Return [x, y] of the center of cell containing provided text 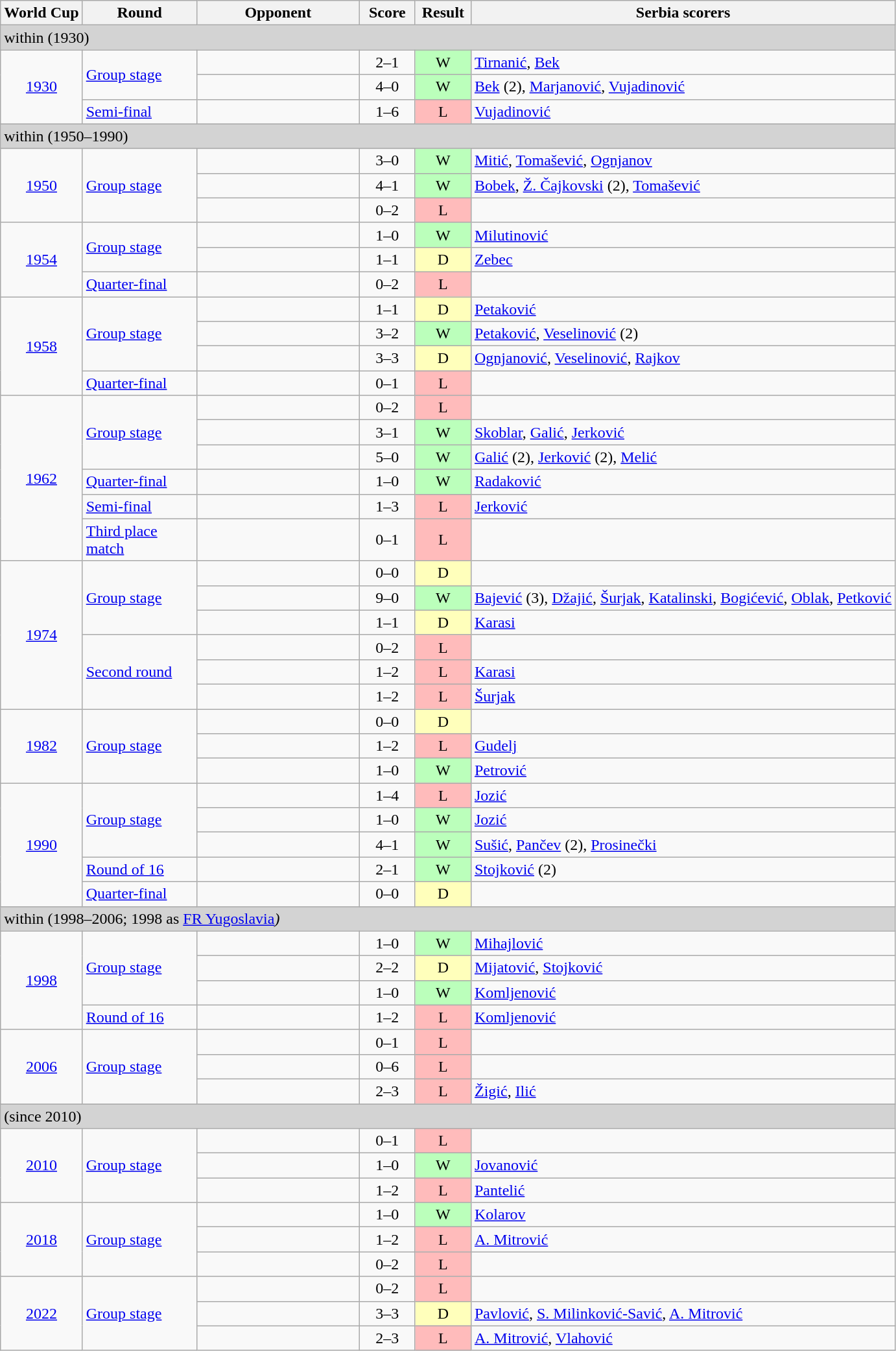
Zebec [683, 259]
1–6 [387, 112]
Tirnanić, Bek [683, 62]
5–0 [387, 457]
Mijatović, Stojković [683, 968]
Pavlović, S. Milinković-Savić, A. Mitrović [683, 1313]
1–4 [387, 795]
3–0 [387, 161]
Galić (2), Jerković (2), Melić [683, 457]
9–0 [387, 598]
Sušić, Pančev (2), Prosinečki [683, 845]
1982 [41, 746]
within (1998–2006; 1998 as FR Yugoslavia) [448, 919]
3–1 [387, 432]
1990 [41, 845]
2018 [41, 1239]
1–3 [387, 506]
2006 [41, 1066]
Šurjak [683, 696]
Petrović [683, 771]
1958 [41, 346]
4–0 [387, 87]
(since 2010) [448, 1116]
within (1950–1990) [448, 136]
Mitić, Tomašević, Ognjanov [683, 161]
1954 [41, 259]
Petaković, Veselinović (2) [683, 334]
Milutinović [683, 235]
2022 [41, 1313]
Žigić, Ilić [683, 1091]
Bobek, Ž. Čajkovski (2), Tomašević [683, 185]
Kolarov [683, 1215]
2010 [41, 1166]
3–2 [387, 334]
A. Mitrović [683, 1239]
1950 [41, 185]
Jerković [683, 506]
Petaković [683, 309]
Radaković [683, 482]
Skoblar, Galić, Jerković [683, 432]
1998 [41, 980]
World Cup [41, 13]
Result [443, 13]
Vujadinović [683, 112]
within (1930) [448, 38]
Mihajlović [683, 943]
2–2 [387, 968]
Bek (2), Marjanović, Vujadinović [683, 87]
Score [387, 13]
Serbia scorers [683, 13]
0–6 [387, 1066]
A. Mitrović, Vlahović [683, 1338]
Opponent [277, 13]
Round [139, 13]
Stojković (2) [683, 869]
Second round [139, 672]
1974 [41, 635]
Gudelj [683, 746]
Ognjanović, Veselinović, Rajkov [683, 358]
Pantelić [683, 1190]
1962 [41, 478]
Third place match [139, 539]
Bajević (3), Džajić, Šurjak, Katalinski, Bogićević, Oblak, Petković [683, 598]
Jovanović [683, 1166]
1930 [41, 87]
